Output the [x, y] coordinate of the center of the cell containing the given text.  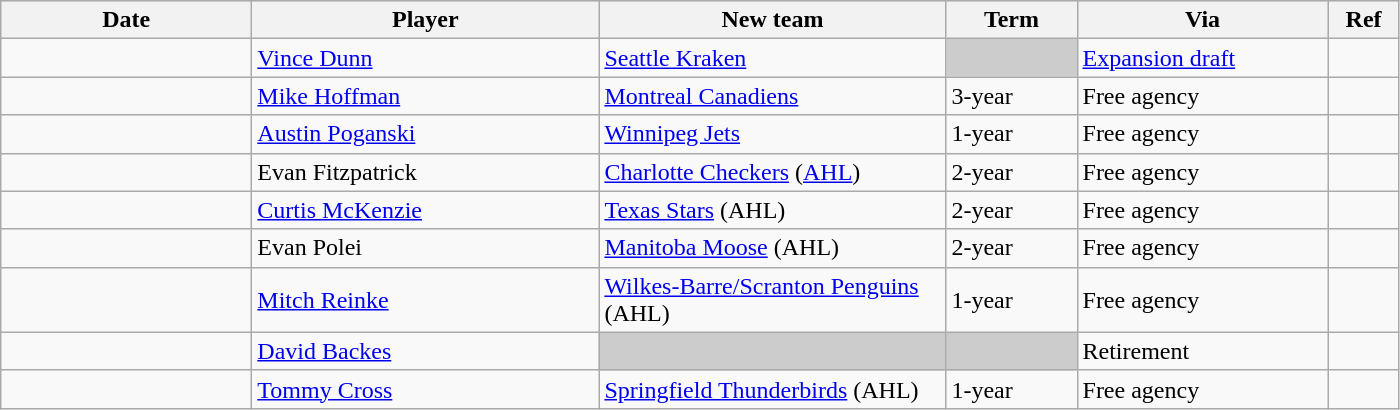
Austin Poganski [426, 134]
Montreal Canadiens [772, 96]
Springfield Thunderbirds (AHL) [772, 389]
3-year [1012, 96]
David Backes [426, 351]
Texas Stars (AHL) [772, 210]
Seattle Kraken [772, 58]
Mike Hoffman [426, 96]
Date [126, 20]
Winnipeg Jets [772, 134]
Wilkes-Barre/Scranton Penguins (AHL) [772, 300]
Tommy Cross [426, 389]
Curtis McKenzie [426, 210]
Retirement [1202, 351]
Manitoba Moose (AHL) [772, 248]
Via [1202, 20]
Charlotte Checkers (AHL) [772, 172]
Vince Dunn [426, 58]
Term [1012, 20]
Ref [1364, 20]
Mitch Reinke [426, 300]
Player [426, 20]
Evan Fitzpatrick [426, 172]
New team [772, 20]
Expansion draft [1202, 58]
Evan Polei [426, 248]
